Provide the [x, y] coordinate of the cell's center where the given text is located.  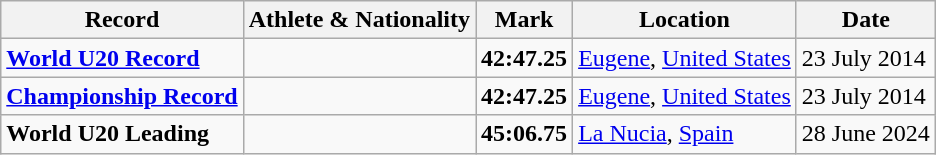
Athlete & Nationality [359, 20]
Location [685, 20]
Date [866, 20]
Mark [524, 20]
Championship Record [122, 96]
Record [122, 20]
28 June 2024 [866, 134]
World U20 Record [122, 58]
World U20 Leading [122, 134]
La Nucia, Spain [685, 134]
45:06.75 [524, 134]
